For the text-containing cell, return its midpoint in [x, y] coordinate format. 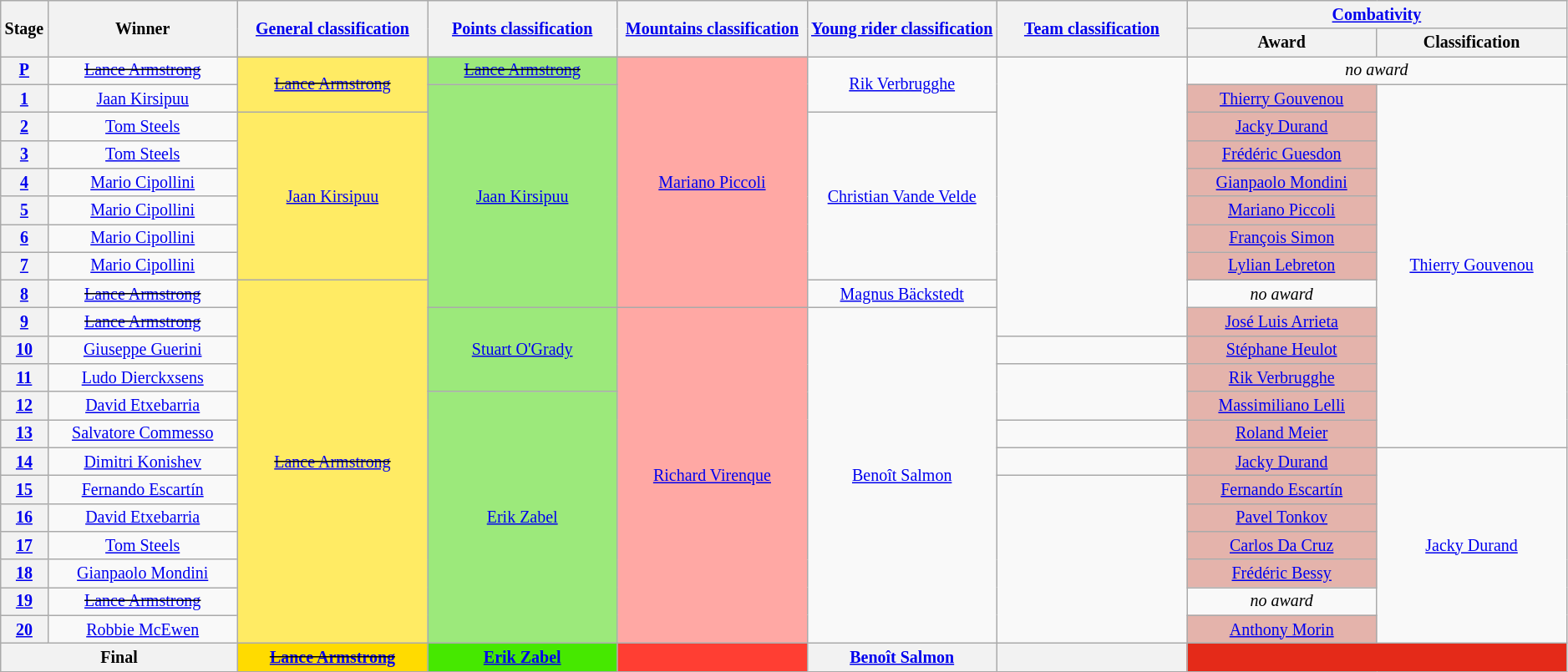
François Simon [1281, 239]
Points classification [523, 28]
Dimitri Konishev [142, 462]
Stuart O'Grady [523, 350]
General classification [332, 28]
17 [24, 546]
Christian Vande Velde [902, 197]
Stéphane Heulot [1281, 351]
Robbie McEwen [142, 629]
3 [24, 154]
Classification [1472, 43]
Stage [24, 28]
6 [24, 239]
Award [1281, 43]
15 [24, 489]
19 [24, 601]
8 [24, 294]
1 [24, 99]
Combativity [1377, 15]
2 [24, 127]
Frédéric Guesdon [1281, 154]
Magnus Bäckstedt [902, 294]
Anthony Morin [1281, 629]
Team classification [1091, 28]
7 [24, 265]
José Luis Arrieta [1281, 322]
Roland Meier [1281, 434]
Giuseppe Guerini [142, 351]
Final [119, 658]
Young rider classification [902, 28]
20 [24, 629]
9 [24, 322]
10 [24, 351]
Mountains classification [712, 28]
4 [24, 182]
Richard Virenque [712, 476]
Salvatore Commesso [142, 434]
Frédéric Bessy [1281, 573]
13 [24, 434]
11 [24, 377]
Carlos Da Cruz [1281, 546]
12 [24, 406]
P [24, 70]
16 [24, 518]
Lylian Lebreton [1281, 265]
14 [24, 462]
Ludo Dierckxsens [142, 377]
5 [24, 210]
Massimiliano Lelli [1281, 406]
Pavel Tonkov [1281, 518]
Winner [142, 28]
18 [24, 573]
